Output the (x, y) coordinate of the center of the cell containing the given text.  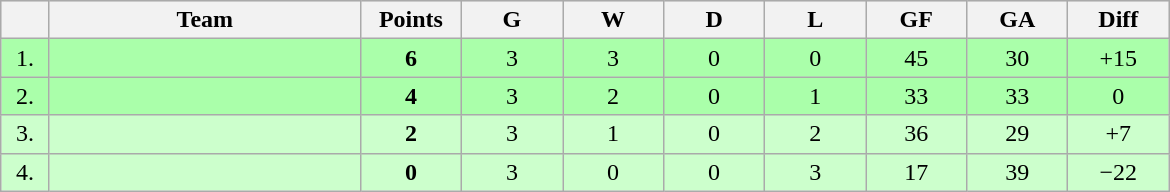
+15 (1118, 58)
30 (1018, 58)
+7 (1118, 134)
39 (1018, 172)
17 (916, 172)
29 (1018, 134)
1. (26, 58)
L (816, 20)
G (512, 20)
−22 (1118, 172)
4. (26, 172)
GF (916, 20)
45 (916, 58)
3. (26, 134)
2. (26, 96)
Team (204, 20)
GA (1018, 20)
Diff (1118, 20)
D (714, 20)
6 (410, 58)
36 (916, 134)
W (612, 20)
4 (410, 96)
Points (410, 20)
